Detect which cell encompasses the target text, then output its (x, y) center coordinate. 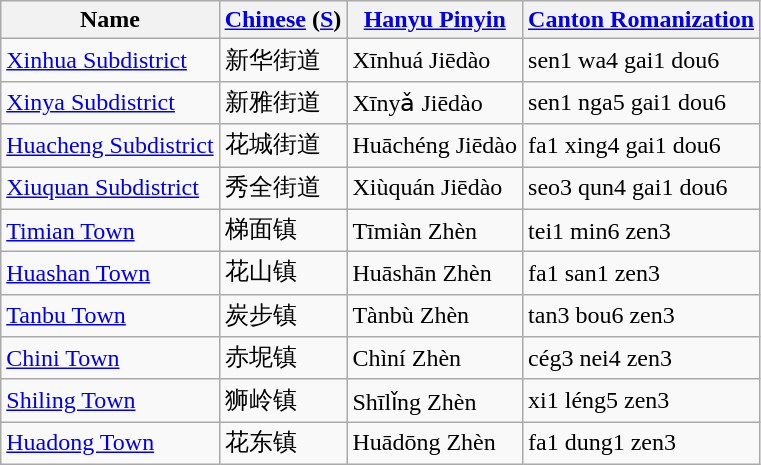
cég3 nei4 zen3 (642, 358)
Name (110, 20)
秀全街道 (283, 188)
Tīmiàn Zhèn (435, 230)
tan3 bou6 zen3 (642, 316)
fa1 xing4 gai1 dou6 (642, 146)
Shīlǐng Zhèn (435, 400)
tei1 min6 zen3 (642, 230)
sen1 wa4 gai1 dou6 (642, 60)
Xīnhuá Jiēdào (435, 60)
Tanbu Town (110, 316)
Huādōng Zhèn (435, 444)
Tànbù Zhèn (435, 316)
Huāchéng Jiēdào (435, 146)
Xiùquán Jiēdào (435, 188)
赤坭镇 (283, 358)
新华街道 (283, 60)
Chìní Zhèn (435, 358)
梯面镇 (283, 230)
fa1 san1 zen3 (642, 274)
Xinya Subdistrict (110, 102)
Timian Town (110, 230)
seo3 qun4 gai1 dou6 (642, 188)
花山镇 (283, 274)
Hanyu Pinyin (435, 20)
Xinhua Subdistrict (110, 60)
Canton Romanization (642, 20)
Huāshān Zhèn (435, 274)
fa1 dung1 zen3 (642, 444)
花东镇 (283, 444)
Xīnyǎ Jiēdào (435, 102)
Huadong Town (110, 444)
Xiuquan Subdistrict (110, 188)
狮岭镇 (283, 400)
sen1 nga5 gai1 dou6 (642, 102)
Huacheng Subdistrict (110, 146)
花城街道 (283, 146)
炭步镇 (283, 316)
xi1 léng5 zen3 (642, 400)
Shiling Town (110, 400)
Huashan Town (110, 274)
Chini Town (110, 358)
新雅街道 (283, 102)
Chinese (S) (283, 20)
